Return the [x, y] coordinate for the center point of the cell that contains the specified text.  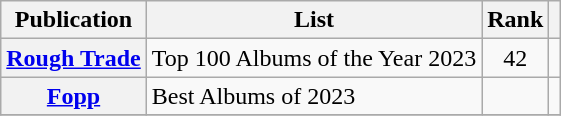
Rough Trade [74, 58]
Fopp [74, 96]
Publication [74, 20]
Top 100 Albums of the Year 2023 [314, 58]
42 [516, 58]
List [314, 20]
Rank [516, 20]
Best Albums of 2023 [314, 96]
